Pinpoint the cell where the given text exists, returning its [x, y] midpoint coordinate. 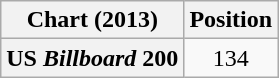
US Billboard 200 [92, 58]
134 [231, 58]
Position [231, 20]
Chart (2013) [92, 20]
